Provide the [X, Y] coordinate of the cell's center where the given text is located.  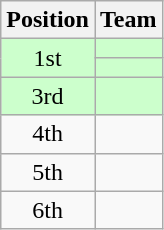
4th [48, 134]
Position [48, 20]
Team [128, 20]
5th [48, 172]
3rd [48, 96]
6th [48, 210]
1st [48, 58]
